Return (x, y) of the center of cell containing provided text 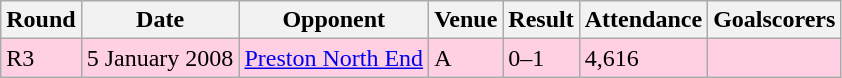
A (466, 58)
Opponent (334, 20)
Venue (466, 20)
R3 (41, 58)
Attendance (643, 20)
5 January 2008 (160, 58)
Round (41, 20)
4,616 (643, 58)
Goalscorers (774, 20)
Preston North End (334, 58)
0–1 (541, 58)
Result (541, 20)
Date (160, 20)
